Search for the cell housing the specified text and yield its (x, y) center coordinate. 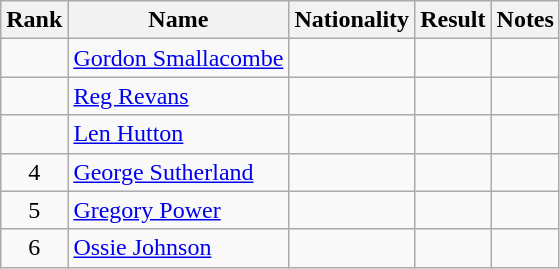
6 (34, 248)
Len Hutton (178, 134)
Notes (525, 20)
Reg Revans (178, 96)
Name (178, 20)
4 (34, 172)
Ossie Johnson (178, 248)
5 (34, 210)
Nationality (352, 20)
Rank (34, 20)
Result (453, 20)
George Sutherland (178, 172)
Gordon Smallacombe (178, 58)
Gregory Power (178, 210)
